Identify which cell holds the provided text, then report its [X, Y] central coordinate. 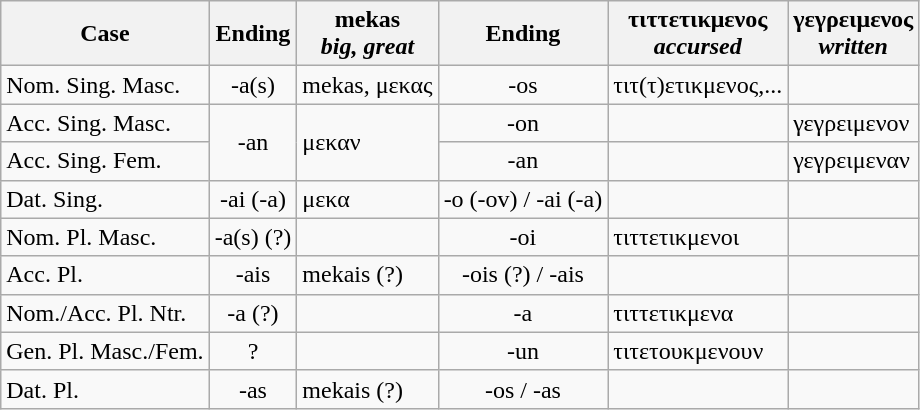
-un [523, 351]
-a (?) [253, 313]
μεκα [368, 199]
γεγρειμενος written [854, 34]
Acc. Pl. [105, 275]
-on [523, 123]
? [253, 351]
-os [523, 85]
mekas big, great [368, 34]
-os / -as [523, 389]
-a(s) (?) [253, 237]
τιτετουκμενουν [698, 351]
-as [253, 389]
Acc. Sing. Fem. [105, 161]
τιτ(τ)ετικμενος,... [698, 85]
Dat. Pl. [105, 389]
γεγρειμεναν [854, 161]
τιττετικμενοι [698, 237]
Case [105, 34]
Gen. Pl. Masc./Fem. [105, 351]
-ais [253, 275]
-a(s) [253, 85]
γεγρειμενον [854, 123]
-ois (?) / -ais [523, 275]
Dat. Sing. [105, 199]
Nom./Acc. Pl. Ntr. [105, 313]
τιττετικμενα [698, 313]
μεκαν [368, 142]
-o (-ov) / -ai (-a) [523, 199]
-a [523, 313]
Nom. Sing. Masc. [105, 85]
τιττετικμενος accursed [698, 34]
Nom. Pl. Masc. [105, 237]
-ai (-a) [253, 199]
mekas, μεκας [368, 85]
-oi [523, 237]
Acc. Sing. Masc. [105, 123]
